From the cell containing the given text, extract its center point as (x, y) coordinate. 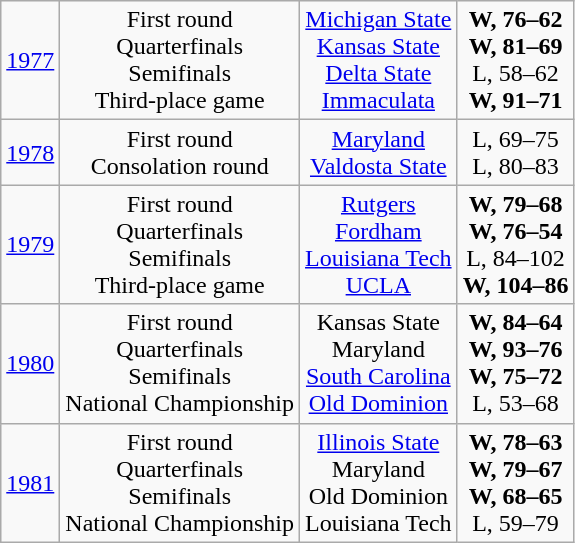
Michigan StateKansas StateDelta StateImmaculata (379, 60)
1979 (30, 244)
Illinois StateMarylandOld DominionLouisiana Tech (379, 482)
RutgersFordhamLouisiana TechUCLA (379, 244)
W, 84–64W, 93–76W, 75–72L, 53–68 (516, 364)
1978 (30, 152)
MarylandValdosta State (379, 152)
W, 79–68W, 76–54L, 84–102W, 104–86 (516, 244)
First roundConsolation round (180, 152)
L, 69–75L, 80–83 (516, 152)
W, 76–62W, 81–69L, 58–62W, 91–71 (516, 60)
1977 (30, 60)
W, 78–63W, 79–67W, 68–65L, 59–79 (516, 482)
Kansas StateMarylandSouth CarolinaOld Dominion (379, 364)
1981 (30, 482)
1980 (30, 364)
